Detect which cell encompasses the target text, then output its (x, y) center coordinate. 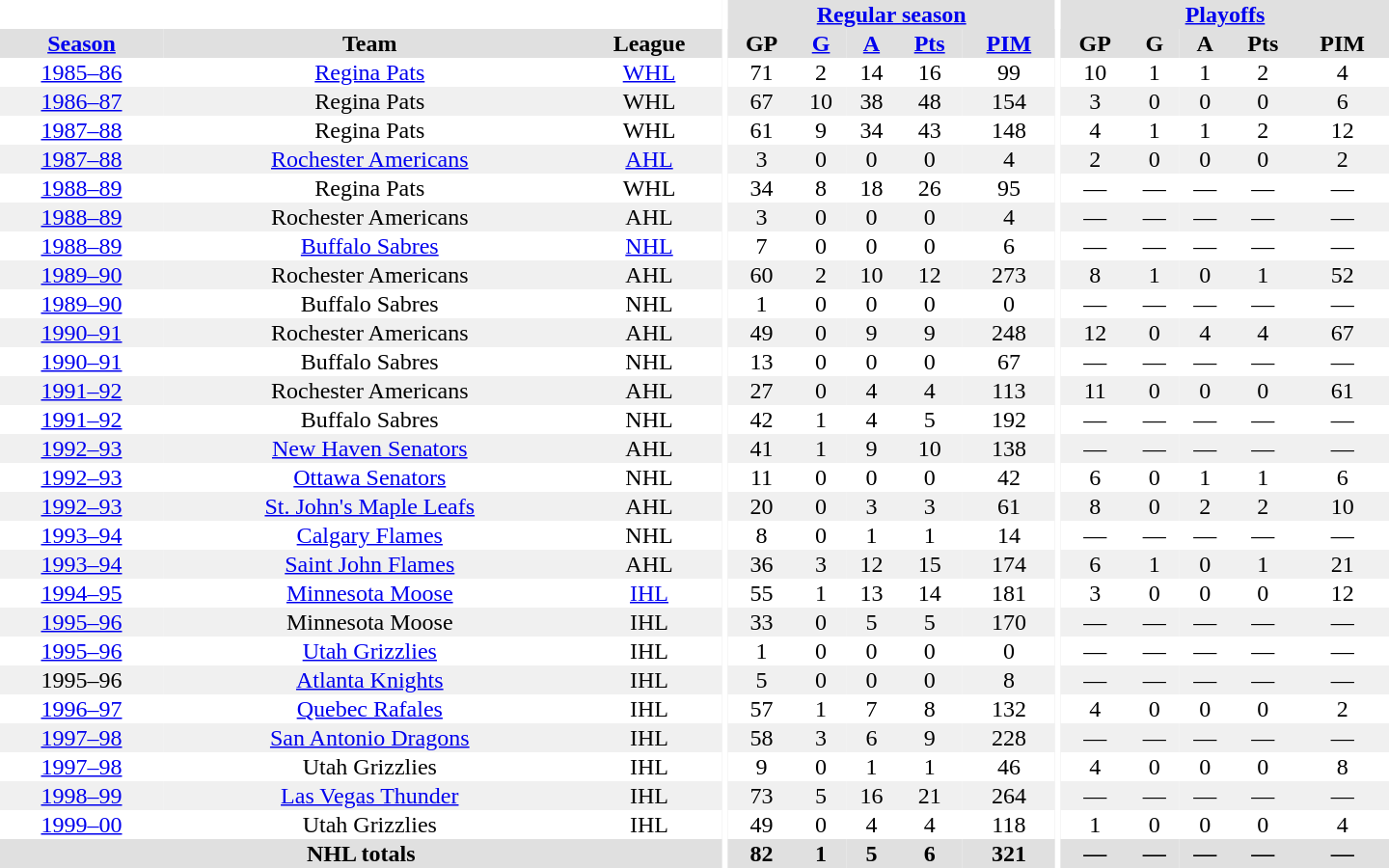
Team (370, 43)
181 (1009, 593)
73 (762, 796)
Calgary Flames (370, 535)
1986–87 (81, 101)
1996–97 (81, 709)
264 (1009, 796)
46 (1009, 767)
26 (930, 188)
San Antonio Dragons (370, 738)
43 (930, 130)
170 (1009, 622)
48 (930, 101)
1994–95 (81, 593)
99 (1009, 72)
118 (1009, 825)
58 (762, 738)
Season (81, 43)
League (650, 43)
55 (762, 593)
95 (1009, 188)
113 (1009, 391)
Atlanta Knights (370, 680)
1998–99 (81, 796)
Quebec Rafales (370, 709)
Las Vegas Thunder (370, 796)
248 (1009, 333)
174 (1009, 564)
82 (762, 854)
Ottawa Senators (370, 477)
18 (871, 188)
New Haven Senators (370, 448)
132 (1009, 709)
57 (762, 709)
36 (762, 564)
228 (1009, 738)
Regular season (891, 14)
NHL totals (361, 854)
273 (1009, 275)
St. John's Maple Leafs (370, 506)
41 (762, 448)
71 (762, 72)
Saint John Flames (370, 564)
27 (762, 391)
148 (1009, 130)
1985–86 (81, 72)
1999–00 (81, 825)
138 (1009, 448)
15 (930, 564)
Playoffs (1225, 14)
52 (1343, 275)
33 (762, 622)
321 (1009, 854)
38 (871, 101)
192 (1009, 420)
20 (762, 506)
154 (1009, 101)
60 (762, 275)
